Return the [x, y] coordinate for the center point of the cell that contains the specified text.  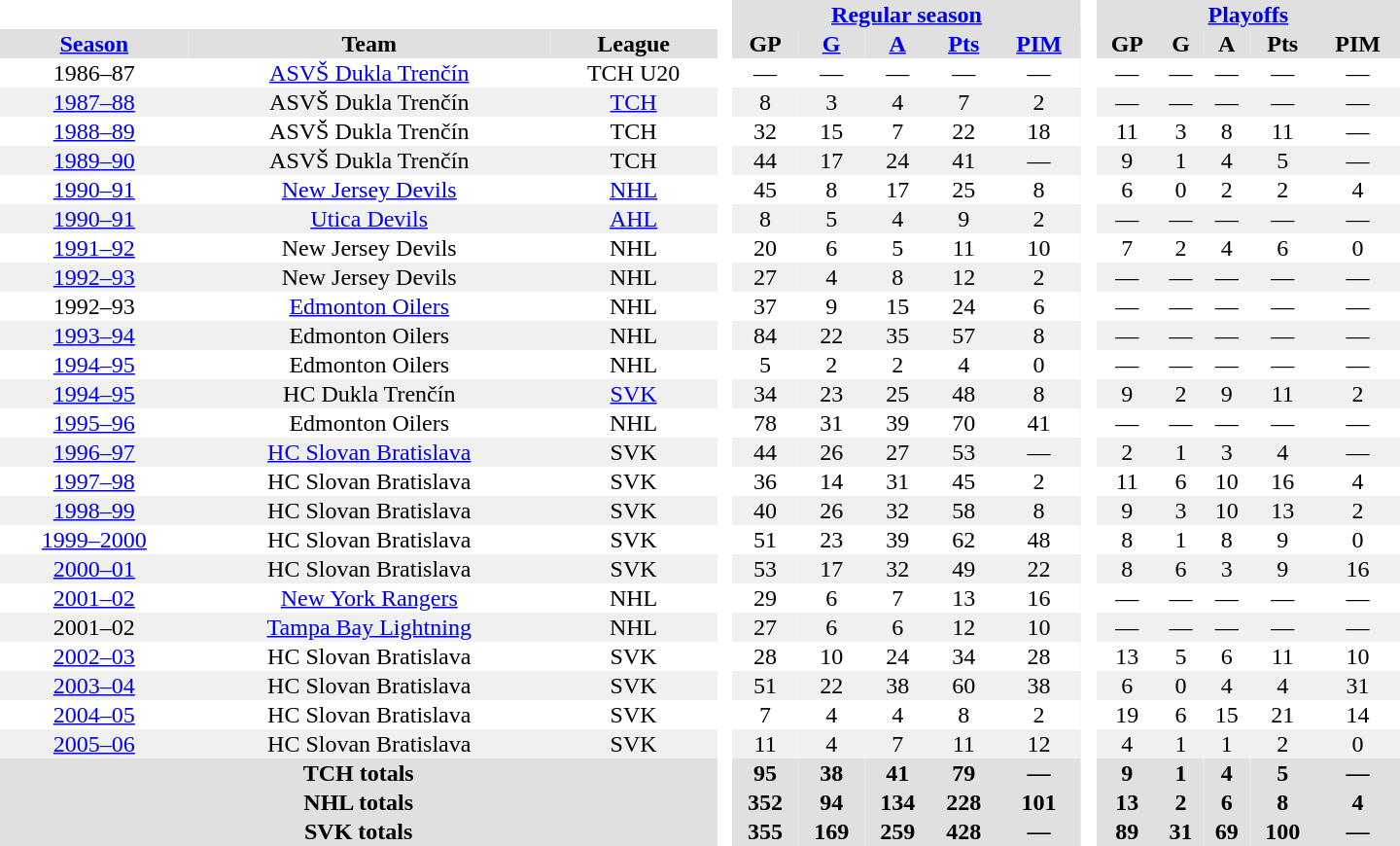
2005–06 [94, 744]
169 [831, 831]
84 [765, 335]
49 [963, 569]
1989–90 [94, 160]
1998–99 [94, 511]
Utica Devils [369, 219]
Playoffs [1248, 15]
1999–2000 [94, 540]
37 [765, 306]
101 [1038, 802]
78 [765, 423]
89 [1128, 831]
100 [1282, 831]
1987–88 [94, 102]
2004–05 [94, 715]
428 [963, 831]
79 [963, 773]
40 [765, 511]
60 [963, 686]
HC Dukla Trenčín [369, 394]
Team [369, 44]
Tampa Bay Lightning [369, 627]
228 [963, 802]
Season [94, 44]
1991–92 [94, 248]
69 [1227, 831]
1988–89 [94, 131]
134 [897, 802]
18 [1038, 131]
TCH U20 [634, 73]
36 [765, 481]
58 [963, 511]
New York Rangers [369, 598]
Regular season [906, 15]
2000–01 [94, 569]
19 [1128, 715]
League [634, 44]
259 [897, 831]
1997–98 [94, 481]
70 [963, 423]
1986–87 [94, 73]
1993–94 [94, 335]
352 [765, 802]
NHL totals [358, 802]
1996–97 [94, 452]
57 [963, 335]
94 [831, 802]
62 [963, 540]
1995–96 [94, 423]
29 [765, 598]
2002–03 [94, 656]
21 [1282, 715]
SVK totals [358, 831]
AHL [634, 219]
20 [765, 248]
95 [765, 773]
355 [765, 831]
35 [897, 335]
TCH totals [358, 773]
2003–04 [94, 686]
